Determine the (X, Y) coordinate at the center of the cell enclosing the given text.  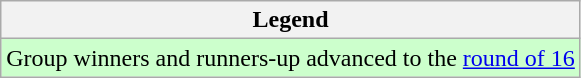
Legend (291, 20)
Group winners and runners-up advanced to the round of 16 (291, 58)
